Output the [X, Y] coordinate of the center of the cell containing the given text.  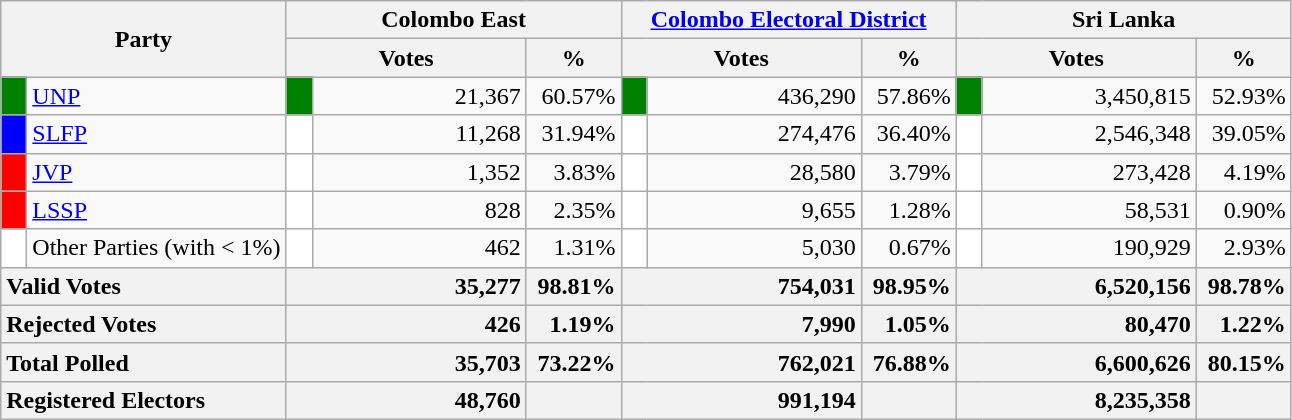
274,476 [754, 134]
Other Parties (with < 1%) [156, 248]
273,428 [1089, 172]
Sri Lanka [1124, 20]
52.93% [1244, 96]
7,990 [741, 324]
1.19% [574, 324]
58,531 [1089, 210]
60.57% [574, 96]
2.93% [1244, 248]
80.15% [1244, 362]
98.78% [1244, 286]
SLFP [156, 134]
0.90% [1244, 210]
28,580 [754, 172]
462 [419, 248]
48,760 [406, 400]
35,703 [406, 362]
6,600,626 [1076, 362]
1.31% [574, 248]
35,277 [406, 286]
Registered Electors [144, 400]
2,546,348 [1089, 134]
98.95% [908, 286]
57.86% [908, 96]
UNP [156, 96]
73.22% [574, 362]
3.79% [908, 172]
754,031 [741, 286]
Party [144, 39]
1,352 [419, 172]
3,450,815 [1089, 96]
828 [419, 210]
LSSP [156, 210]
1.28% [908, 210]
9,655 [754, 210]
76.88% [908, 362]
426 [406, 324]
8,235,358 [1076, 400]
436,290 [754, 96]
21,367 [419, 96]
Colombo Electoral District [788, 20]
3.83% [574, 172]
Total Polled [144, 362]
991,194 [741, 400]
36.40% [908, 134]
5,030 [754, 248]
98.81% [574, 286]
4.19% [1244, 172]
11,268 [419, 134]
6,520,156 [1076, 286]
JVP [156, 172]
31.94% [574, 134]
190,929 [1089, 248]
39.05% [1244, 134]
Valid Votes [144, 286]
762,021 [741, 362]
Colombo East [454, 20]
0.67% [908, 248]
Rejected Votes [144, 324]
1.05% [908, 324]
80,470 [1076, 324]
1.22% [1244, 324]
2.35% [574, 210]
